Search for the cell housing the specified text and yield its [X, Y] center coordinate. 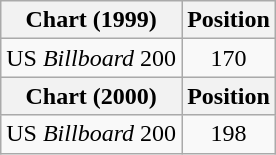
198 [229, 134]
170 [229, 58]
Chart (2000) [92, 96]
Chart (1999) [92, 20]
